Capture the cell that displays the provided text and extract its (x, y) central coordinate. 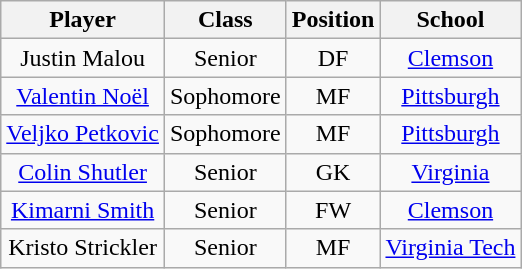
Player (83, 20)
Colin Shutler (83, 172)
Justin Malou (83, 58)
DF (333, 58)
Kristo Strickler (83, 248)
GK (333, 172)
Class (225, 20)
Position (333, 20)
Valentin Noël (83, 96)
FW (333, 210)
Virginia (450, 172)
Kimarni Smith (83, 210)
Veljko Petkovic (83, 134)
Virginia Tech (450, 248)
School (450, 20)
